Provide the (X, Y) coordinate of the cell's center where the given text is located.  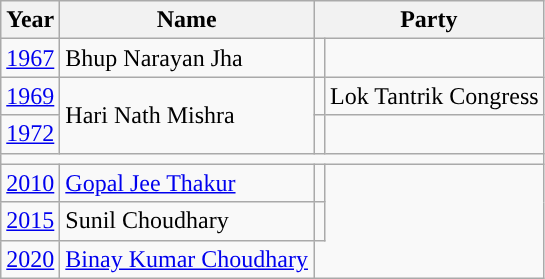
Lok Tantrik Congress (435, 96)
Bhup Narayan Jha (187, 58)
2015 (30, 221)
Party (430, 20)
1969 (30, 96)
Name (187, 20)
Year (30, 20)
1972 (30, 134)
Sunil Choudhary (187, 221)
Binay Kumar Choudhary (187, 259)
Hari Nath Mishra (187, 115)
2010 (30, 183)
2020 (30, 259)
Gopal Jee Thakur (187, 183)
1967 (30, 58)
